From the cell containing the given text, extract its center point as [X, Y] coordinate. 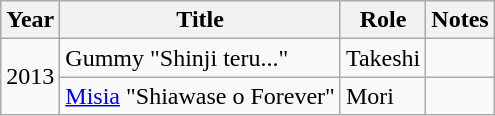
Gummy "Shinji teru..." [200, 58]
Takeshi [382, 58]
Role [382, 20]
2013 [30, 77]
Title [200, 20]
Notes [460, 20]
Mori [382, 96]
Misia "Shiawase o Forever" [200, 96]
Year [30, 20]
